Detect which cell encompasses the target text, then output its [x, y] center coordinate. 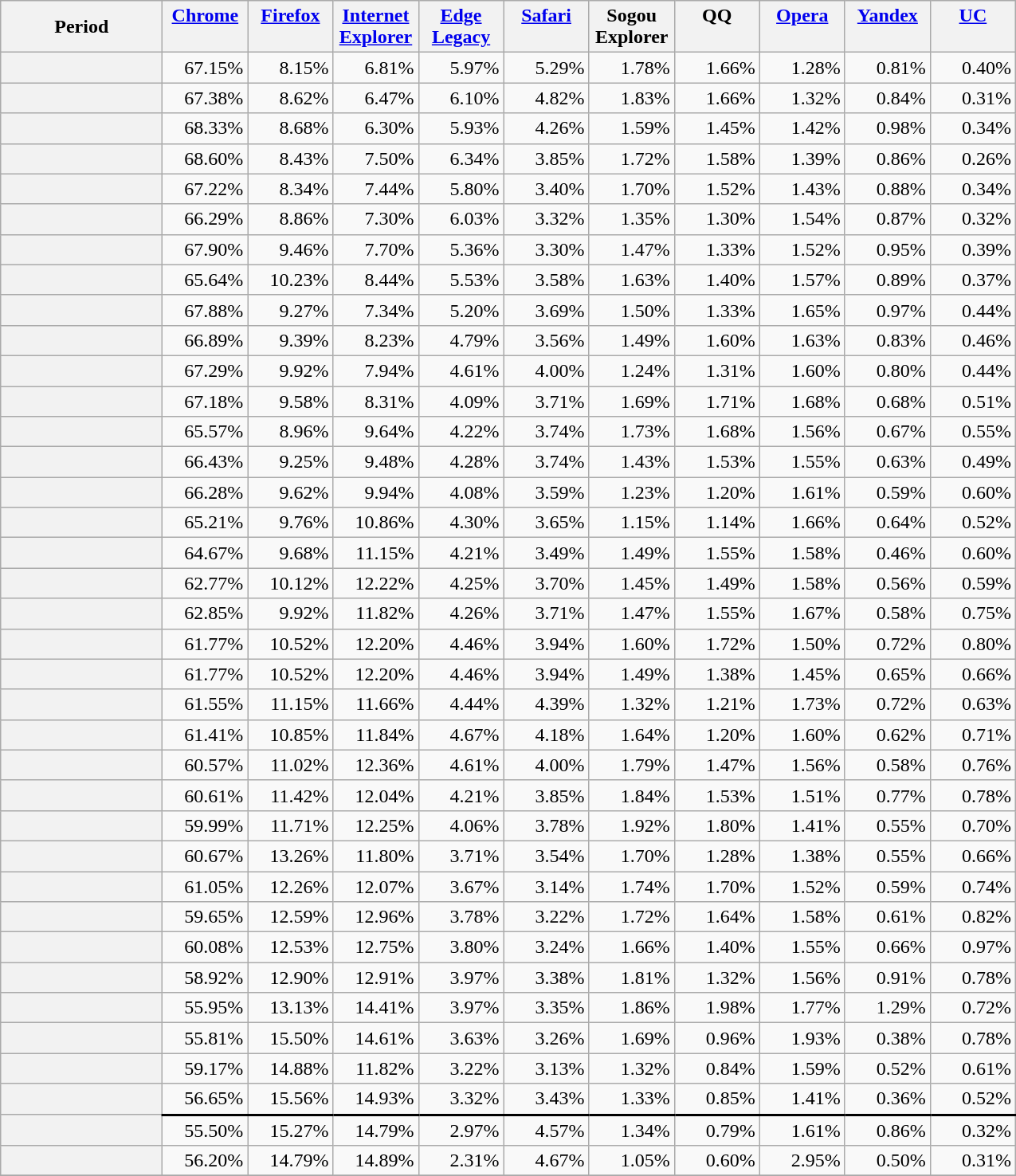
12.26% [290, 887]
3.43% [547, 1100]
1.65% [802, 310]
9.94% [376, 492]
4.82% [547, 98]
56.65% [206, 1100]
5.80% [461, 189]
0.56% [888, 583]
5.20% [461, 310]
61.05% [206, 887]
66.89% [206, 340]
9.48% [376, 462]
61.55% [206, 704]
0.65% [888, 674]
9.68% [290, 553]
60.08% [206, 947]
64.67% [206, 553]
0.26% [972, 159]
1.23% [631, 492]
10.12% [290, 583]
EdgeLegacy [461, 27]
0.87% [888, 219]
3.70% [547, 583]
0.62% [888, 735]
8.15% [290, 68]
1.24% [631, 370]
13.13% [290, 1008]
1.05% [631, 1161]
4.08% [461, 492]
3.30% [547, 249]
3.80% [461, 947]
6.10% [461, 98]
62.77% [206, 583]
6.34% [461, 159]
12.07% [376, 887]
4.39% [547, 704]
9.62% [290, 492]
1.92% [631, 825]
4.57% [547, 1130]
9.39% [290, 340]
3.35% [547, 1008]
8.43% [290, 159]
14.93% [376, 1100]
11.80% [376, 856]
11.02% [290, 765]
60.57% [206, 765]
59.65% [206, 917]
1.14% [717, 523]
65.57% [206, 432]
67.15% [206, 68]
3.54% [547, 856]
9.76% [290, 523]
12.75% [376, 947]
66.43% [206, 462]
0.85% [717, 1100]
3.49% [547, 553]
4.25% [461, 583]
1.29% [888, 1008]
0.51% [972, 401]
1.79% [631, 765]
4.44% [461, 704]
0.77% [888, 795]
Yandex [888, 27]
0.39% [972, 249]
0.36% [888, 1100]
2.31% [461, 1161]
1.84% [631, 795]
6.47% [376, 98]
1.71% [717, 401]
5.29% [547, 68]
8.23% [376, 340]
12.04% [376, 795]
67.88% [206, 310]
58.92% [206, 978]
8.62% [290, 98]
8.31% [376, 401]
66.28% [206, 492]
67.18% [206, 401]
UC [972, 27]
11.42% [290, 795]
4.79% [461, 340]
67.38% [206, 98]
10.86% [376, 523]
0.74% [972, 887]
55.81% [206, 1038]
10.85% [290, 735]
1.54% [802, 219]
7.94% [376, 370]
62.85% [206, 613]
61.41% [206, 735]
0.81% [888, 68]
5.93% [461, 128]
3.40% [547, 189]
6.81% [376, 68]
14.61% [376, 1038]
12.96% [376, 917]
6.30% [376, 128]
0.68% [888, 401]
InternetExplorer [376, 27]
0.79% [717, 1130]
60.67% [206, 856]
7.70% [376, 249]
1.80% [717, 825]
14.41% [376, 1008]
0.95% [888, 249]
3.69% [547, 310]
0.50% [888, 1161]
3.26% [547, 1038]
65.64% [206, 280]
3.13% [547, 1068]
55.50% [206, 1130]
6.03% [461, 219]
9.64% [376, 432]
1.15% [631, 523]
12.25% [376, 825]
9.46% [290, 249]
1.39% [802, 159]
11.71% [290, 825]
11.84% [376, 735]
3.65% [547, 523]
15.50% [290, 1038]
1.57% [802, 280]
3.63% [461, 1038]
0.64% [888, 523]
12.53% [290, 947]
1.34% [631, 1130]
0.40% [972, 68]
7.44% [376, 189]
5.97% [461, 68]
0.37% [972, 280]
1.51% [802, 795]
1.31% [717, 370]
10.23% [290, 280]
5.36% [461, 249]
68.60% [206, 159]
1.67% [802, 613]
7.34% [376, 310]
0.96% [717, 1038]
8.34% [290, 189]
5.53% [461, 280]
1.98% [717, 1008]
1.78% [631, 68]
1.81% [631, 978]
12.59% [290, 917]
1.21% [717, 704]
Firefox [290, 27]
12.91% [376, 978]
68.33% [206, 128]
0.82% [972, 917]
SogouExplorer [631, 27]
12.90% [290, 978]
QQ [717, 27]
0.89% [888, 280]
13.26% [290, 856]
Safari [547, 27]
4.28% [461, 462]
11.66% [376, 704]
4.06% [461, 825]
0.83% [888, 340]
7.50% [376, 159]
0.49% [972, 462]
Chrome [206, 27]
1.86% [631, 1008]
8.86% [290, 219]
0.75% [972, 613]
Period [81, 27]
3.56% [547, 340]
0.88% [888, 189]
3.67% [461, 887]
0.70% [972, 825]
3.24% [547, 947]
8.44% [376, 280]
9.25% [290, 462]
8.96% [290, 432]
3.14% [547, 887]
1.42% [802, 128]
2.97% [461, 1130]
65.21% [206, 523]
1.30% [717, 219]
1.77% [802, 1008]
56.20% [206, 1161]
0.76% [972, 765]
67.29% [206, 370]
3.59% [547, 492]
0.38% [888, 1038]
15.27% [290, 1130]
1.74% [631, 887]
4.30% [461, 523]
0.67% [888, 432]
7.30% [376, 219]
55.95% [206, 1008]
4.18% [547, 735]
14.88% [290, 1068]
1.93% [802, 1038]
66.29% [206, 219]
12.22% [376, 583]
1.35% [631, 219]
15.56% [290, 1100]
0.98% [888, 128]
4.09% [461, 401]
0.71% [972, 735]
67.22% [206, 189]
12.36% [376, 765]
59.17% [206, 1068]
4.22% [461, 432]
8.68% [290, 128]
14.89% [376, 1161]
2.95% [802, 1161]
Opera [802, 27]
0.91% [888, 978]
9.58% [290, 401]
1.83% [631, 98]
60.61% [206, 795]
9.27% [290, 310]
59.99% [206, 825]
3.38% [547, 978]
67.90% [206, 249]
3.58% [547, 280]
